Search for the cell housing the specified text and yield its [x, y] center coordinate. 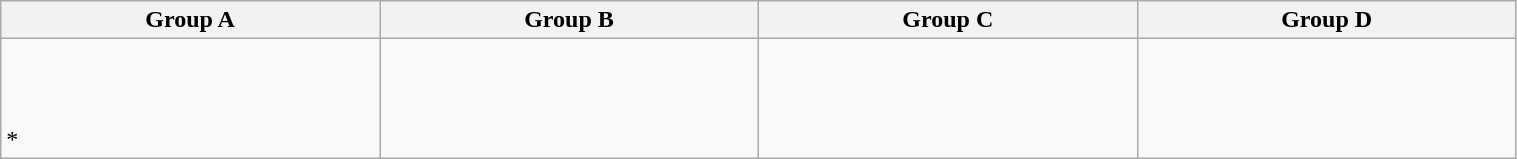
Group A [190, 20]
* [190, 98]
Group C [948, 20]
Group D [1326, 20]
Group B [570, 20]
